Provide the [x, y] coordinate of the cell's center where the given text is located.  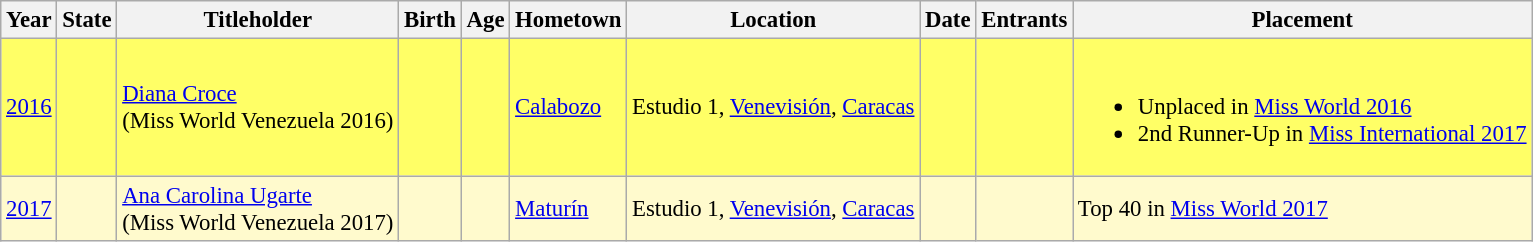
Unplaced in Miss World 20162nd Runner-Up in Miss International 2017 [1302, 108]
2017 [29, 208]
Ana Carolina Ugarte(Miss World Venezuela 2017) [258, 208]
Diana Croce(Miss World Venezuela 2016) [258, 108]
Age [486, 20]
Titleholder [258, 20]
Date [948, 20]
Birth [430, 20]
Hometown [568, 20]
Top 40 in Miss World 2017 [1302, 208]
Year [29, 20]
Placement [1302, 20]
Location [774, 20]
Maturín [568, 208]
State [87, 20]
2016 [29, 108]
Entrants [1024, 20]
Calabozo [568, 108]
